Extract the (x, y) coordinate from the center of the cell holding the provided text.  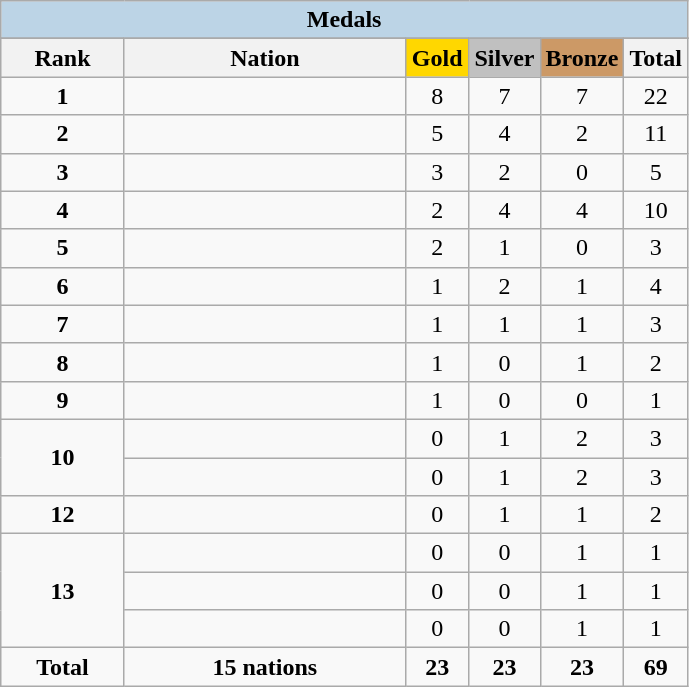
Nation (264, 58)
9 (63, 400)
69 (656, 667)
13 (63, 591)
Silver (504, 58)
15 nations (264, 667)
Medals (344, 20)
6 (63, 286)
Bronze (582, 58)
22 (656, 96)
11 (656, 134)
Gold (437, 58)
Rank (63, 58)
12 (63, 515)
